Pinpoint the cell where the given text exists, returning its [x, y] midpoint coordinate. 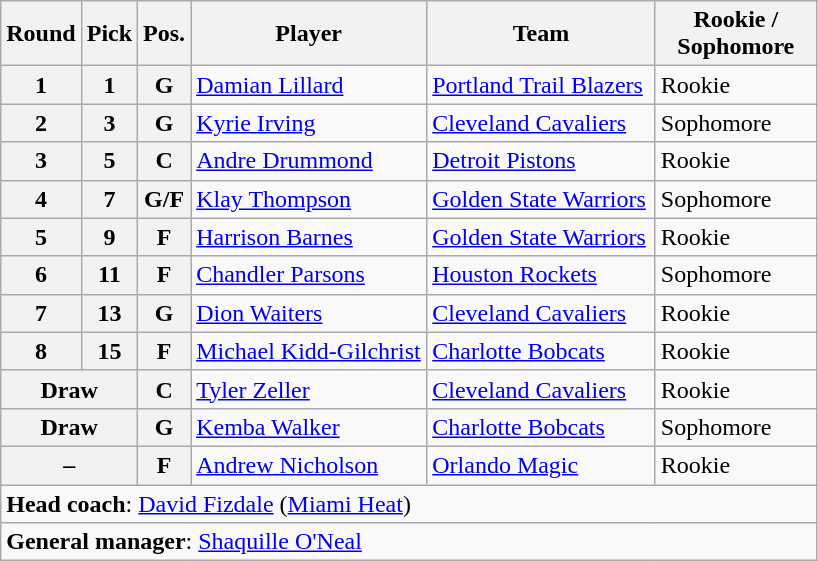
Player [309, 34]
15 [109, 351]
Pick [109, 34]
11 [109, 275]
8 [41, 351]
2 [41, 123]
Portland Trail Blazers [542, 85]
Head coach: David Fizdale (Miami Heat) [409, 503]
– [70, 465]
Klay Thompson [309, 199]
Harrison Barnes [309, 237]
G/F [164, 199]
Houston Rockets [542, 275]
Chandler Parsons [309, 275]
Andrew Nicholson [309, 465]
Andre Drummond [309, 161]
Orlando Magic [542, 465]
Kemba Walker [309, 427]
Round [41, 34]
Michael Kidd-Gilchrist [309, 351]
Kyrie Irving [309, 123]
4 [41, 199]
9 [109, 237]
13 [109, 313]
Team [542, 34]
Rookie / Sophomore [736, 34]
General manager: Shaquille O'Neal [409, 542]
Detroit Pistons [542, 161]
6 [41, 275]
Dion Waiters [309, 313]
Tyler Zeller [309, 389]
Damian Lillard [309, 85]
Pos. [164, 34]
